Return the [x, y] coordinate for the center point of the cell that contains the specified text.  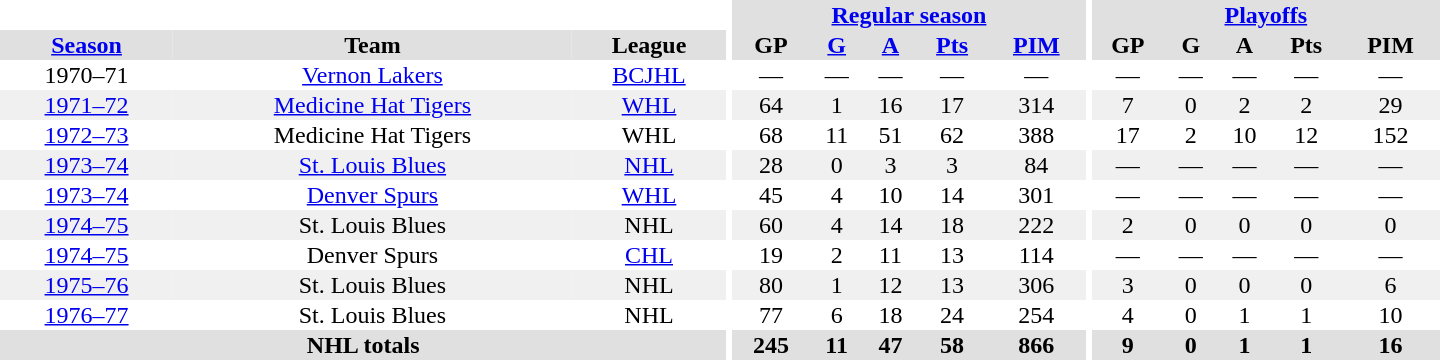
62 [952, 135]
306 [1036, 285]
Regular season [908, 15]
Season [86, 45]
51 [891, 135]
388 [1036, 135]
64 [771, 105]
68 [771, 135]
60 [771, 225]
League [650, 45]
314 [1036, 105]
1972–73 [86, 135]
1971–72 [86, 105]
1970–71 [86, 75]
28 [771, 165]
866 [1036, 345]
222 [1036, 225]
Team [372, 45]
CHL [650, 255]
24 [952, 315]
19 [771, 255]
152 [1390, 135]
80 [771, 285]
254 [1036, 315]
45 [771, 195]
1975–76 [86, 285]
NHL totals [363, 345]
BCJHL [650, 75]
Playoffs [1266, 15]
58 [952, 345]
7 [1128, 105]
9 [1128, 345]
29 [1390, 105]
77 [771, 315]
Vernon Lakers [372, 75]
301 [1036, 195]
114 [1036, 255]
84 [1036, 165]
47 [891, 345]
245 [771, 345]
1976–77 [86, 315]
